Identify which cell holds the provided text, then report its (X, Y) central coordinate. 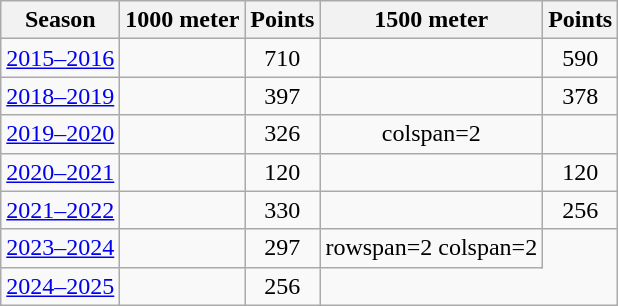
2023–2024 (60, 248)
2019–2020 (60, 134)
330 (282, 210)
2024–2025 (60, 286)
590 (580, 58)
378 (580, 96)
rowspan=2 colspan=2 (432, 248)
2018–2019 (60, 96)
326 (282, 134)
397 (282, 96)
297 (282, 248)
2021–2022 (60, 210)
1000 meter (182, 20)
2015–2016 (60, 58)
710 (282, 58)
colspan=2 (432, 134)
1500 meter (432, 20)
Season (60, 20)
2020–2021 (60, 172)
